Provide the (x, y) coordinate of the cell's center where the given text is located.  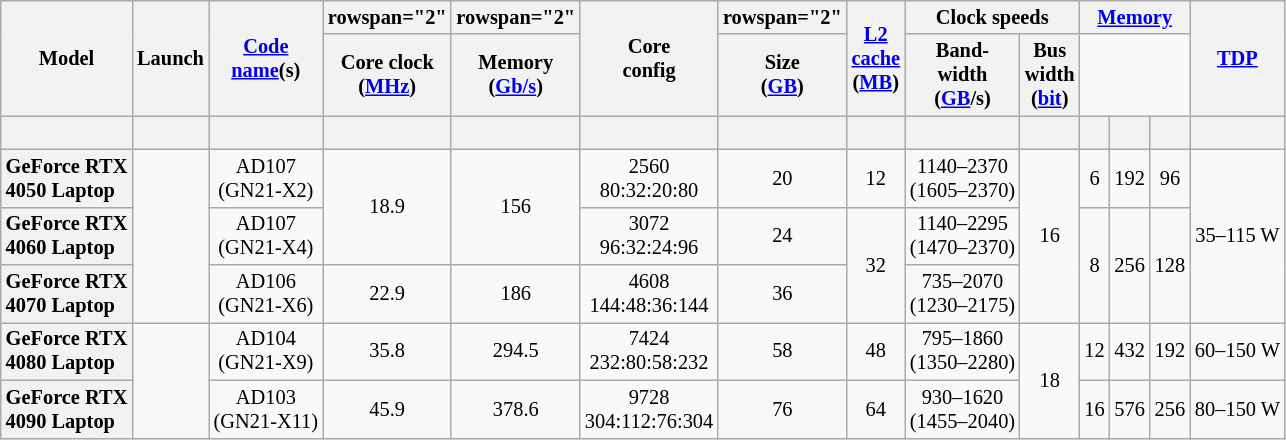
GeForce RTX4070 Laptop (66, 294)
20 (782, 178)
294.5 (516, 351)
Memory(Gb/s) (516, 75)
22.9 (388, 294)
Core clock(MHz) (388, 75)
AD106(GN21-X6) (266, 294)
795–1860(1350–2280) (962, 351)
18.9 (388, 206)
8 (1094, 264)
378.6 (516, 409)
Codename(s) (266, 58)
735–2070(1230–2175) (962, 294)
156 (516, 206)
35–115 W (1238, 236)
GeForce RTX4060 Laptop (66, 236)
18 (1050, 380)
GeForce RTX4080 Laptop (66, 351)
Clock speeds (992, 17)
186 (516, 294)
1140–2295(1470–2370) (962, 236)
80–150 W (1238, 409)
4608144:48:36:144 (649, 294)
76 (782, 409)
Launch (170, 58)
Coreconfig (649, 58)
Band-width(GB/s) (962, 75)
6 (1094, 178)
48 (876, 351)
32 (876, 264)
60–150 W (1238, 351)
58 (782, 351)
7424232:80:58:232 (649, 351)
AD104(GN21-X9) (266, 351)
128 (1170, 264)
GeForce RTX4050 Laptop (66, 178)
96 (1170, 178)
AD107(GN21-X4) (266, 236)
64 (876, 409)
45.9 (388, 409)
576 (1130, 409)
930–1620(1455–2040) (962, 409)
432 (1130, 351)
Buswidth(bit) (1050, 75)
307296:32:24:96 (649, 236)
L2cache(MB) (876, 58)
AD107(GN21-X2) (266, 178)
Memory (1134, 17)
1140–2370(1605–2370) (962, 178)
9728304:112:76:304 (649, 409)
35.8 (388, 351)
Model (66, 58)
TDP (1238, 58)
24 (782, 236)
36 (782, 294)
256080:32:20:80 (649, 178)
GeForce RTX4090 Laptop (66, 409)
AD103(GN21-X11) (266, 409)
Size(GB) (782, 75)
